For the text-containing cell, return its midpoint in [X, Y] coordinate format. 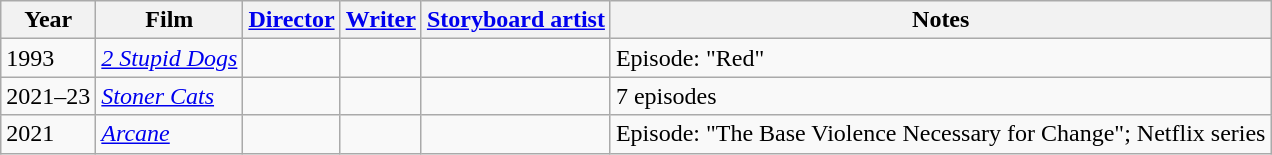
Notes [940, 20]
2021 [48, 134]
Stoner Cats [170, 96]
Episode: "Red" [940, 58]
Film [170, 20]
Arcane [170, 134]
7 episodes [940, 96]
Director [292, 20]
2021–23 [48, 96]
Storyboard artist [516, 20]
Writer [380, 20]
Episode: "The Base Violence Necessary for Change"; Netflix series [940, 134]
2 Stupid Dogs [170, 58]
Year [48, 20]
1993 [48, 58]
